Return (X, Y) of the center of cell containing provided text 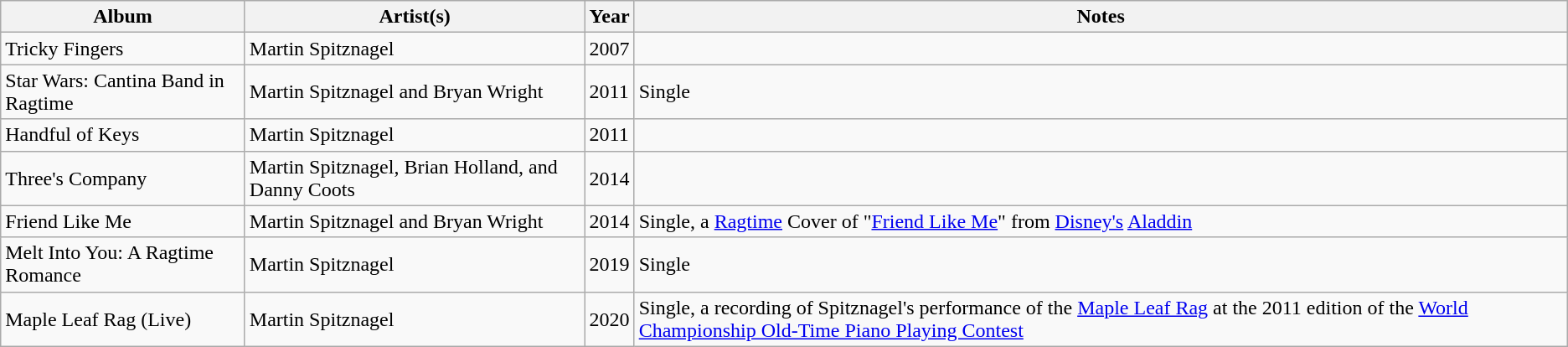
Three's Company (123, 178)
Star Wars: Cantina Band in Ragtime (123, 92)
Artist(s) (415, 17)
Martin Spitznagel, Brian Holland, and Danny Coots (415, 178)
Single, a recording of Spitznagel's performance of the Maple Leaf Rag at the 2011 edition of the World Championship Old-Time Piano Playing Contest (1101, 319)
Year (610, 17)
Notes (1101, 17)
Melt Into You: A Ragtime Romance (123, 265)
Handful of Keys (123, 135)
2020 (610, 319)
Single, a Ragtime Cover of "Friend Like Me" from Disney's Aladdin (1101, 221)
Tricky Fingers (123, 49)
2019 (610, 265)
2007 (610, 49)
Maple Leaf Rag (Live) (123, 319)
Album (123, 17)
Friend Like Me (123, 221)
